From the cell containing the given text, extract its center point as (x, y) coordinate. 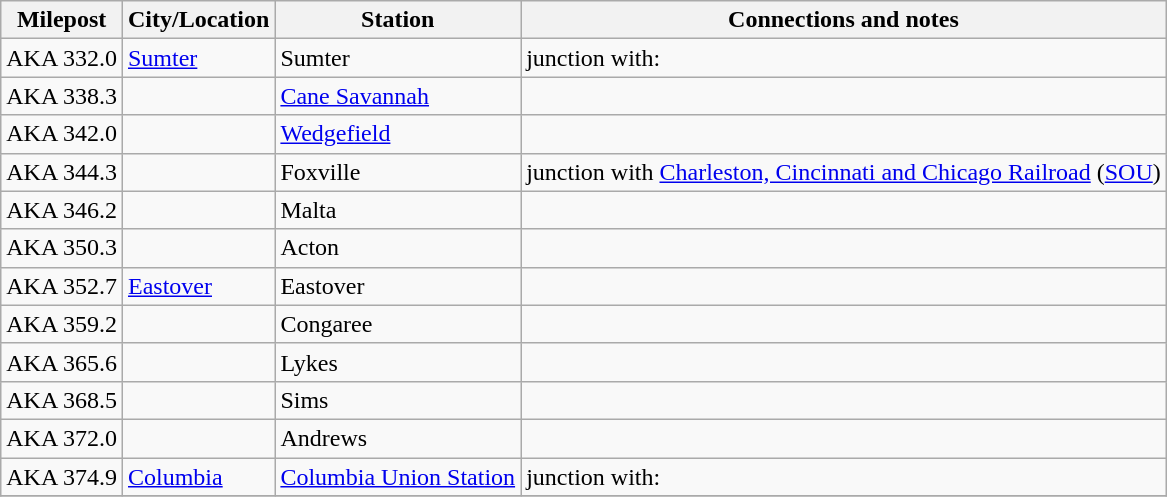
Wedgefield (398, 134)
AKA 346.2 (62, 210)
AKA 350.3 (62, 248)
Connections and notes (844, 20)
Sims (398, 400)
Cane Savannah (398, 96)
Lykes (398, 362)
Columbia Union Station (398, 477)
City/Location (198, 20)
AKA 338.3 (62, 96)
Station (398, 20)
Acton (398, 248)
AKA 359.2 (62, 324)
AKA 365.6 (62, 362)
Foxville (398, 172)
AKA 372.0 (62, 438)
Andrews (398, 438)
AKA 368.5 (62, 400)
Milepost (62, 20)
AKA 352.7 (62, 286)
Malta (398, 210)
junction with Charleston, Cincinnati and Chicago Railroad (SOU) (844, 172)
Columbia (198, 477)
AKA 344.3 (62, 172)
AKA 374.9 (62, 477)
Congaree (398, 324)
AKA 342.0 (62, 134)
AKA 332.0 (62, 58)
